Provide the (X, Y) coordinate of the cell's center where the given text is located.  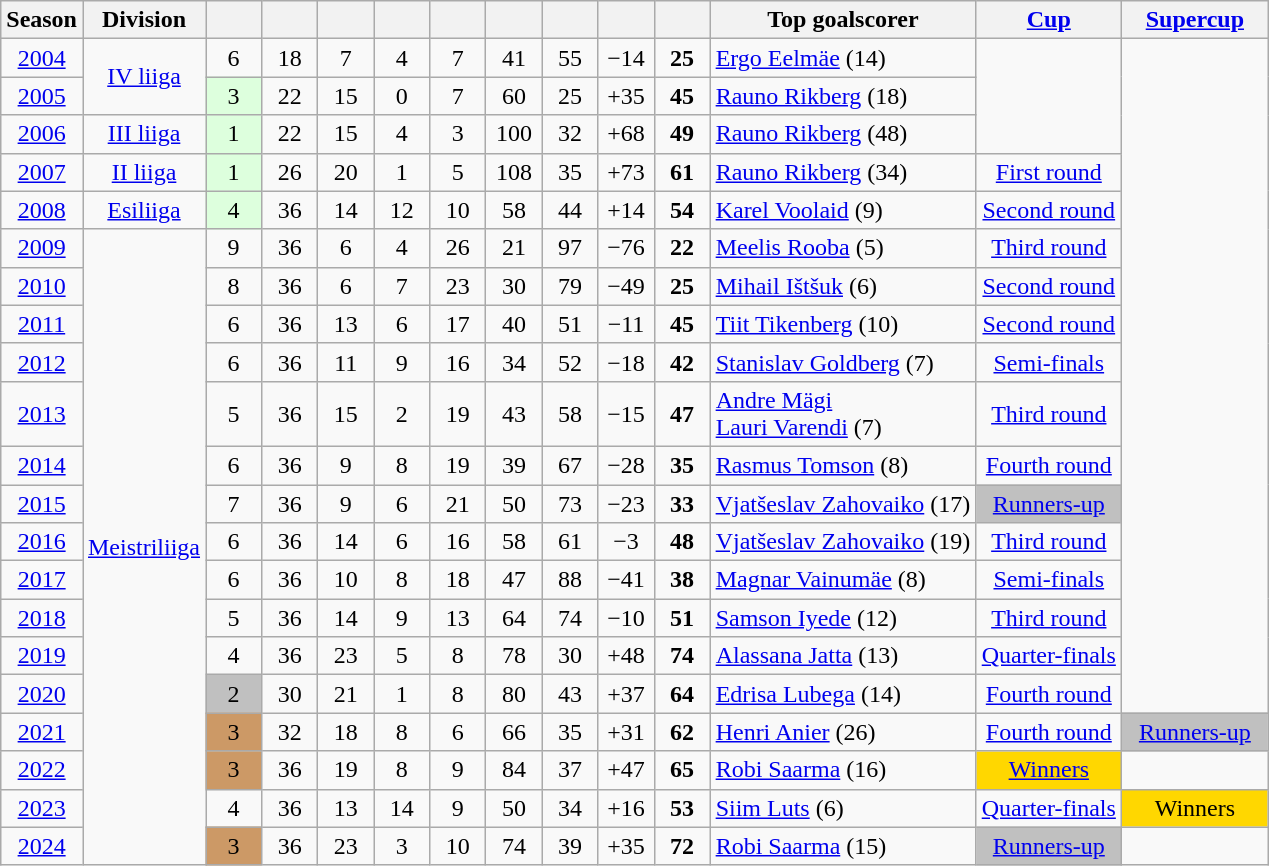
78 (514, 656)
+68 (626, 134)
Robi Saarma (15) (843, 846)
Mihail Ištšuk (6) (843, 286)
2007 (42, 172)
38 (682, 580)
72 (682, 846)
Andre Mägi Lauri Varendi (7) (843, 414)
Henri Anier (26) (843, 732)
Magnar Vainumäe (8) (843, 580)
Meistriliiga (144, 547)
Cup (1049, 20)
2005 (42, 96)
IV liiga (144, 77)
−76 (626, 248)
Siim Luts (6) (843, 808)
+16 (626, 808)
Karel Voolaid (9) (843, 210)
Vjatšeslav Zahovaiko (17) (843, 503)
+47 (626, 770)
2018 (42, 618)
48 (682, 542)
2019 (42, 656)
33 (682, 503)
62 (682, 732)
2017 (42, 580)
97 (570, 248)
+14 (626, 210)
Stanislav Goldberg (7) (843, 362)
88 (570, 580)
2023 (42, 808)
11 (346, 362)
+73 (626, 172)
20 (346, 172)
2008 (42, 210)
100 (514, 134)
2006 (42, 134)
2015 (42, 503)
55 (570, 58)
−11 (626, 324)
−49 (626, 286)
Esiliiga (144, 210)
+37 (626, 694)
80 (514, 694)
Supercup (1195, 20)
Season (42, 20)
2004 (42, 58)
2022 (42, 770)
Rauno Rikberg (18) (843, 96)
Rasmus Tomson (8) (843, 465)
2016 (42, 542)
Robi Saarma (16) (843, 770)
49 (682, 134)
−28 (626, 465)
III liiga (144, 134)
−15 (626, 414)
Vjatšeslav Zahovaiko (19) (843, 542)
−14 (626, 58)
17 (458, 324)
Samson Iyede (12) (843, 618)
66 (514, 732)
−10 (626, 618)
2021 (42, 732)
65 (682, 770)
2020 (42, 694)
2011 (42, 324)
53 (682, 808)
−3 (626, 542)
−41 (626, 580)
Division (144, 20)
37 (570, 770)
67 (570, 465)
73 (570, 503)
−18 (626, 362)
12 (402, 210)
2009 (42, 248)
Ergo Eelmäe (14) (843, 58)
0 (402, 96)
42 (682, 362)
52 (570, 362)
79 (570, 286)
First round (1049, 172)
2024 (42, 846)
2010 (42, 286)
II liiga (144, 172)
Top goalscorer (843, 20)
Meelis Rooba (5) (843, 248)
2013 (42, 414)
41 (514, 58)
54 (682, 210)
+31 (626, 732)
2014 (42, 465)
60 (514, 96)
−23 (626, 503)
40 (514, 324)
+48 (626, 656)
44 (570, 210)
Rauno Rikberg (48) (843, 134)
2012 (42, 362)
Tiit Tikenberg (10) (843, 324)
Rauno Rikberg (34) (843, 172)
84 (514, 770)
Alassana Jatta (13) (843, 656)
Edrisa Lubega (14) (843, 694)
108 (514, 172)
